Capture the cell that displays the provided text and extract its [X, Y] central coordinate. 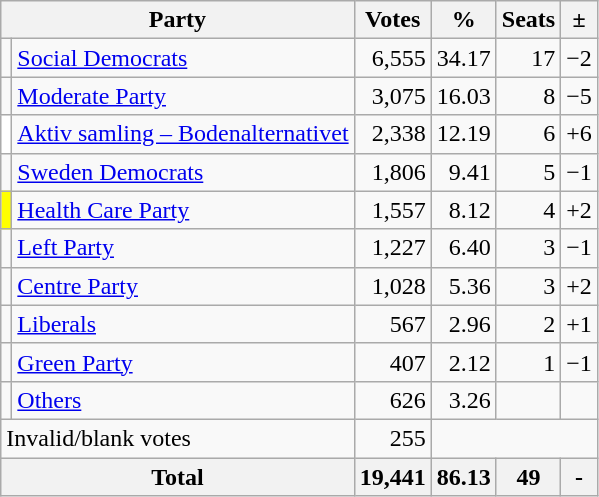
6.40 [464, 248]
17 [528, 58]
−5 [580, 96]
Party [178, 20]
2.12 [464, 362]
567 [392, 324]
Others [183, 400]
4 [528, 210]
Moderate Party [183, 96]
+6 [580, 134]
−2 [580, 58]
3,075 [392, 96]
5.36 [464, 286]
Invalid/blank votes [178, 438]
1,227 [392, 248]
49 [528, 477]
- [580, 477]
Left Party [183, 248]
Votes [392, 20]
2,338 [392, 134]
+1 [580, 324]
1,028 [392, 286]
9.41 [464, 172]
2.96 [464, 324]
Health Care Party [183, 210]
86.13 [464, 477]
Social Democrats [183, 58]
Centre Party [183, 286]
1 [528, 362]
Total [178, 477]
5 [528, 172]
Sweden Democrats [183, 172]
2 [528, 324]
255 [392, 438]
8.12 [464, 210]
6,555 [392, 58]
8 [528, 96]
% [464, 20]
626 [392, 400]
6 [528, 134]
34.17 [464, 58]
Seats [528, 20]
Aktiv samling – Bodenalternativet [183, 134]
19,441 [392, 477]
12.19 [464, 134]
407 [392, 362]
± [580, 20]
Green Party [183, 362]
1,806 [392, 172]
1,557 [392, 210]
3.26 [464, 400]
Liberals [183, 324]
16.03 [464, 96]
